Locate the cell with the specified text and output its (X, Y) center coordinate. 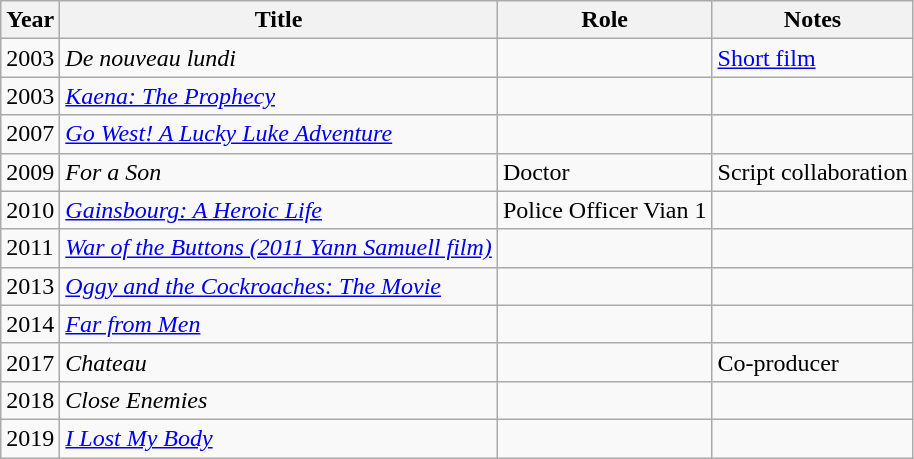
Year (30, 20)
2013 (30, 286)
Title (279, 20)
Doctor (604, 172)
2019 (30, 438)
For a Son (279, 172)
2009 (30, 172)
2010 (30, 210)
Police Officer Vian 1 (604, 210)
2017 (30, 362)
Short film (812, 58)
I Lost My Body (279, 438)
Go West! A Lucky Luke Adventure (279, 134)
2007 (30, 134)
Script collaboration (812, 172)
Chateau (279, 362)
War of the Buttons (2011 Yann Samuell film) (279, 248)
2014 (30, 324)
Oggy and the Cockroaches: The Movie (279, 286)
De nouveau lundi (279, 58)
Co-producer (812, 362)
Notes (812, 20)
Role (604, 20)
2018 (30, 400)
Kaena: The Prophecy (279, 96)
2011 (30, 248)
Close Enemies (279, 400)
Far from Men (279, 324)
Gainsbourg: A Heroic Life (279, 210)
